Pinpoint the cell where the given text exists, returning its [x, y] midpoint coordinate. 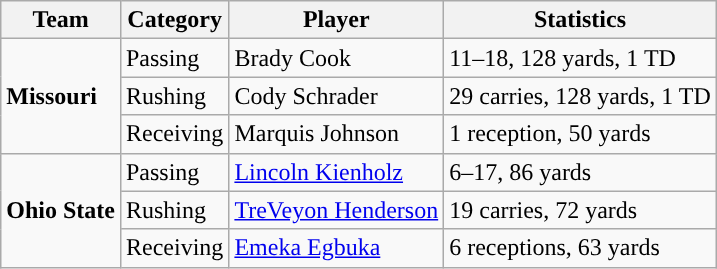
Lincoln Kienholz [336, 172]
1 reception, 50 yards [580, 134]
29 carries, 128 yards, 1 TD [580, 96]
19 carries, 72 yards [580, 210]
Brady Cook [336, 58]
Marquis Johnson [336, 134]
Ohio State [61, 210]
Category [174, 20]
11–18, 128 yards, 1 TD [580, 58]
Missouri [61, 96]
Statistics [580, 20]
Team [61, 20]
6 receptions, 63 yards [580, 248]
Player [336, 20]
Emeka Egbuka [336, 248]
TreVeyon Henderson [336, 210]
Cody Schrader [336, 96]
6–17, 86 yards [580, 172]
